Identify which cell holds the provided text, then report its [x, y] central coordinate. 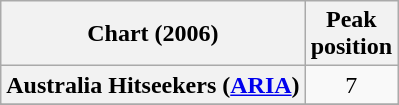
Chart (2006) [153, 34]
7 [351, 85]
Australia Hitseekers (ARIA) [153, 85]
Peakposition [351, 34]
